Detect which cell encompasses the target text, then output its (x, y) center coordinate. 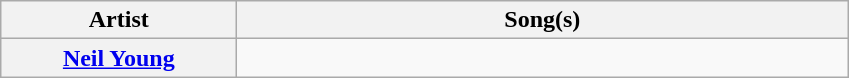
Neil Young (119, 58)
Song(s) (542, 20)
Artist (119, 20)
